Scan for the cell matching the given text and deliver its (x, y) coordinate at center. 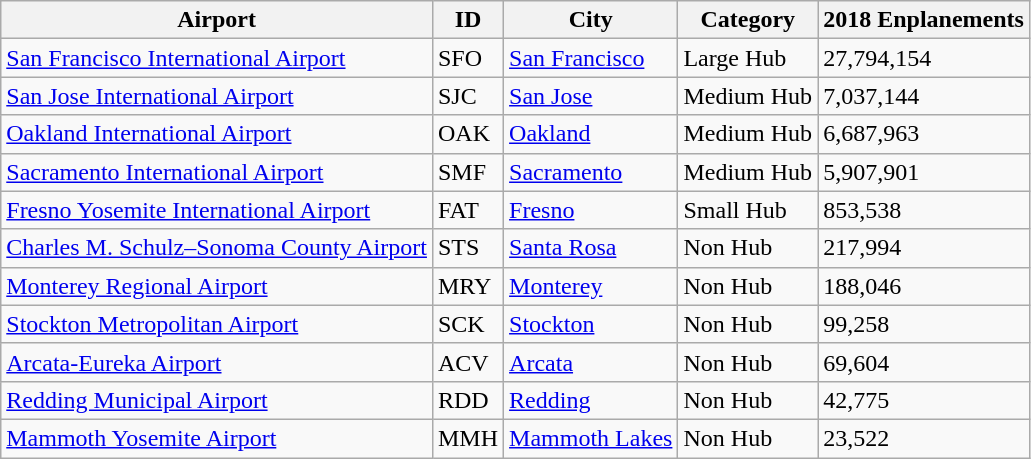
Airport (217, 20)
99,258 (924, 324)
Arcata-Eureka Airport (217, 362)
Mammoth Lakes (591, 438)
MMH (468, 438)
SMF (468, 172)
217,994 (924, 248)
Stockton Metropolitan Airport (217, 324)
2018 Enplanements (924, 20)
Mammoth Yosemite Airport (217, 438)
23,522 (924, 438)
San Francisco International Airport (217, 58)
27,794,154 (924, 58)
Monterey (591, 286)
STS (468, 248)
San Jose International Airport (217, 96)
Oakland (591, 134)
SFO (468, 58)
SCK (468, 324)
Sacramento International Airport (217, 172)
Redding Municipal Airport (217, 400)
188,046 (924, 286)
6,687,963 (924, 134)
Oakland International Airport (217, 134)
Category (748, 20)
Santa Rosa (591, 248)
ID (468, 20)
FAT (468, 210)
853,538 (924, 210)
San Francisco (591, 58)
Small Hub (748, 210)
Monterey Regional Airport (217, 286)
SJC (468, 96)
OAK (468, 134)
ACV (468, 362)
RDD (468, 400)
Arcata (591, 362)
Sacramento (591, 172)
Large Hub (748, 58)
42,775 (924, 400)
Charles M. Schulz–Sonoma County Airport (217, 248)
MRY (468, 286)
San Jose (591, 96)
Stockton (591, 324)
Fresno Yosemite International Airport (217, 210)
Redding (591, 400)
7,037,144 (924, 96)
69,604 (924, 362)
City (591, 20)
5,907,901 (924, 172)
Fresno (591, 210)
